Capture the cell that displays the provided text and extract its [X, Y] central coordinate. 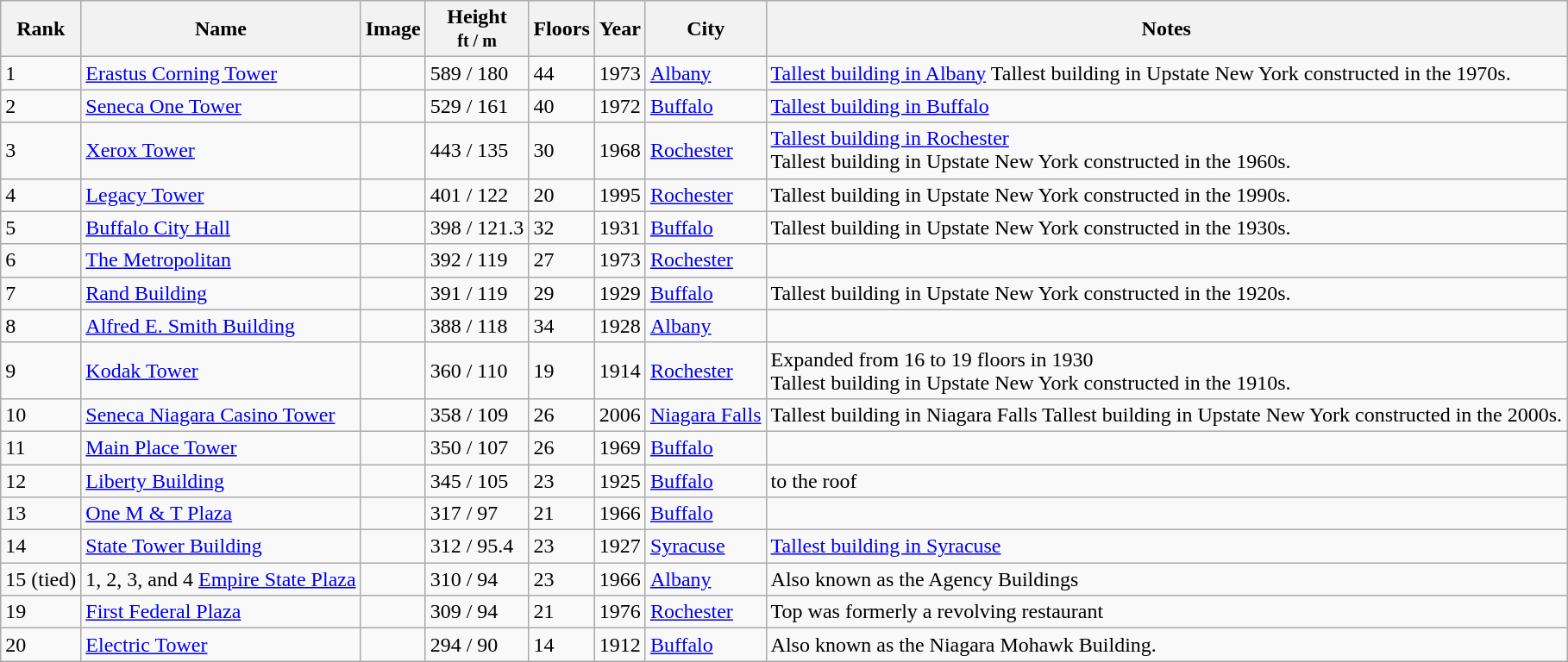
2006 [619, 415]
Syracuse [706, 546]
1928 [619, 326]
317 / 97 [477, 514]
11 [41, 447]
City [706, 29]
5 [41, 228]
12 [41, 480]
Rand Building [221, 293]
Xerox Tower [221, 150]
Image [393, 29]
4 [41, 195]
The Metropolitan [221, 260]
Main Place Tower [221, 447]
Tallest building in Upstate New York constructed in the 1920s. [1166, 293]
Heightft / m [477, 29]
1972 [619, 106]
Tallest building in Albany Tallest building in Upstate New York constructed in the 1970s. [1166, 73]
1969 [619, 447]
40 [561, 106]
1931 [619, 228]
Also known as the Niagara Mohawk Building. [1166, 645]
44 [561, 73]
Niagara Falls [706, 415]
Also known as the Agency Buildings [1166, 579]
Seneca Niagara Casino Tower [221, 415]
6 [41, 260]
9 [41, 371]
443 / 135 [477, 150]
Liberty Building [221, 480]
13 [41, 514]
27 [561, 260]
3 [41, 150]
2 [41, 106]
Tallest building in Buffalo [1166, 106]
391 / 119 [477, 293]
Tallest building in Upstate New York constructed in the 1990s. [1166, 195]
10 [41, 415]
1929 [619, 293]
Tallest building in Upstate New York constructed in the 1930s. [1166, 228]
30 [561, 150]
1995 [619, 195]
1912 [619, 645]
Kodak Tower [221, 371]
1976 [619, 612]
Tallest building in Niagara Falls Tallest building in Upstate New York constructed in the 2000s. [1166, 415]
Legacy Tower [221, 195]
Buffalo City Hall [221, 228]
1914 [619, 371]
358 / 109 [477, 415]
360 / 110 [477, 371]
State Tower Building [221, 546]
Expanded from 16 to 19 floors in 1930Tallest building in Upstate New York constructed in the 1910s. [1166, 371]
Floors [561, 29]
15 (tied) [41, 579]
34 [561, 326]
310 / 94 [477, 579]
Notes [1166, 29]
294 / 90 [477, 645]
1927 [619, 546]
Year [619, 29]
401 / 122 [477, 195]
First Federal Plaza [221, 612]
345 / 105 [477, 480]
309 / 94 [477, 612]
29 [561, 293]
Electric Tower [221, 645]
1, 2, 3, and 4 Empire State Plaza [221, 579]
312 / 95.4 [477, 546]
350 / 107 [477, 447]
7 [41, 293]
Alfred E. Smith Building [221, 326]
Name [221, 29]
32 [561, 228]
Seneca One Tower [221, 106]
392 / 119 [477, 260]
1 [41, 73]
388 / 118 [477, 326]
Tallest building in Syracuse [1166, 546]
One M & T Plaza [221, 514]
529 / 161 [477, 106]
Tallest building in RochesterTallest building in Upstate New York constructed in the 1960s. [1166, 150]
1968 [619, 150]
589 / 180 [477, 73]
Erastus Corning Tower [221, 73]
Top was formerly a revolving restaurant [1166, 612]
to the roof [1166, 480]
Rank [41, 29]
1925 [619, 480]
398 / 121.3 [477, 228]
8 [41, 326]
